Scan for the cell matching the given text and deliver its [x, y] coordinate at center. 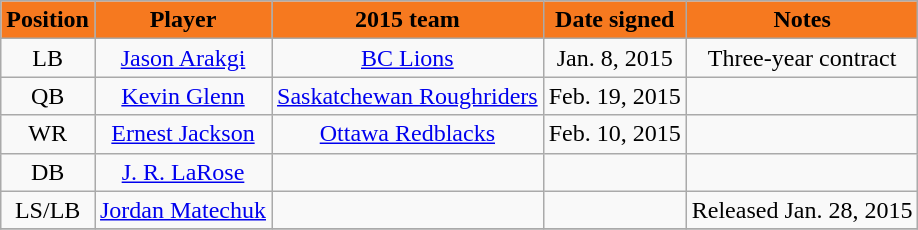
Kevin Glenn [182, 96]
Jason Arakgi [182, 58]
BC Lions [408, 58]
J. R. LaRose [182, 172]
Feb. 10, 2015 [614, 134]
Position [48, 20]
Three-year contract [802, 58]
2015 team [408, 20]
Ernest Jackson [182, 134]
Feb. 19, 2015 [614, 96]
QB [48, 96]
Jordan Matechuk [182, 210]
LB [48, 58]
Released Jan. 28, 2015 [802, 210]
Player [182, 20]
WR [48, 134]
Ottawa Redblacks [408, 134]
Saskatchewan Roughriders [408, 96]
LS/LB [48, 210]
Jan. 8, 2015 [614, 58]
Date signed [614, 20]
Notes [802, 20]
DB [48, 172]
